For the text-containing cell, return its midpoint in (x, y) coordinate format. 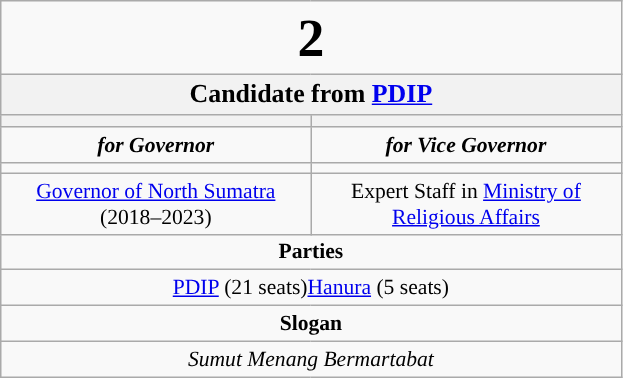
Parties (311, 252)
PDIP (21 seats)Hanura (5 seats) (311, 288)
for Governor (156, 146)
Slogan (311, 324)
Expert Staff in Ministry of Religious Affairs (466, 204)
for Vice Governor (466, 146)
Governor of North Sumatra (2018–2023) (156, 204)
Candidate from PDIP (311, 94)
2 (311, 38)
Sumut Menang Bermartabat (311, 359)
